Return [x, y] of the center of cell containing provided text 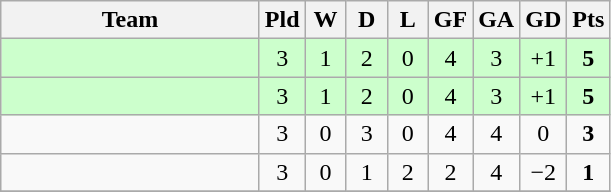
Pts [588, 20]
L [408, 20]
−2 [544, 172]
Team [130, 20]
GD [544, 20]
GA [496, 20]
D [366, 20]
GF [450, 20]
Pld [282, 20]
W [326, 20]
